Detect which cell encompasses the target text, then output its (x, y) center coordinate. 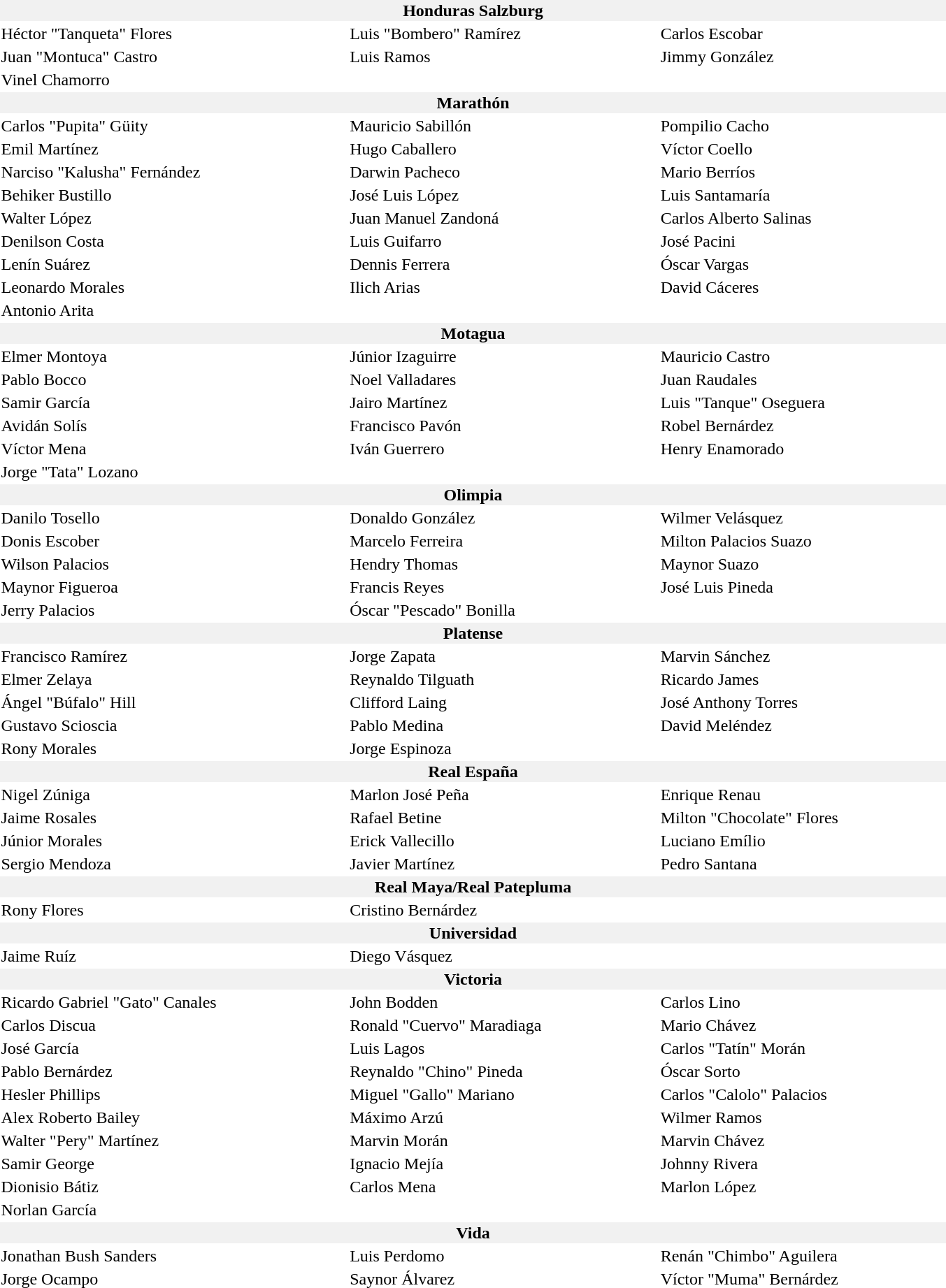
Carlos Alberto Salinas (803, 218)
Elmer Zelaya (173, 679)
José García (173, 1048)
Marvin Chávez (803, 1141)
David Cáceres (803, 287)
Wilmer Ramos (803, 1117)
Milton Palacios Suazo (803, 541)
Narciso "Kalusha" Fernández (173, 172)
Gustavo Scioscia (173, 725)
Jaime Rosales (173, 818)
Samir George (173, 1164)
Nigel Zúniga (173, 795)
Carlos "Tatín" Morán (803, 1048)
Erick Vallecillo (503, 841)
Avidán Solís (173, 426)
Donis Escober (173, 541)
Walter "Pery" Martínez (173, 1141)
Johnny Rivera (803, 1164)
Danilo Tosello (173, 518)
Mauricio Castro (803, 356)
Mario Chávez (803, 1025)
Hesler Phillips (173, 1094)
Hendry Thomas (503, 564)
Norlan García (173, 1210)
Samir García (173, 403)
Jimmy González (803, 57)
Victoria (473, 979)
Enrique Renau (803, 795)
Júnior Izaguirre (503, 356)
Dennis Ferrera (503, 264)
John Bodden (503, 1002)
Luis "Tanque" Oseguera (803, 403)
José Anthony Torres (803, 702)
Juan Raudales (803, 379)
José Pacini (803, 241)
Cristino Bernárdez (503, 910)
Marathón (473, 103)
Sergio Mendoza (173, 864)
Francisco Pavón (503, 426)
Javier Martínez (503, 864)
Mauricio Sabillón (503, 126)
Real España (473, 772)
José Luis López (503, 195)
Pedro Santana (803, 864)
Jerry Palacios (173, 610)
Rony Flores (173, 910)
Marvin Sánchez (803, 656)
Walter López (173, 218)
Marlon José Peña (503, 795)
Juan Manuel Zandoná (503, 218)
Darwin Pacheco (503, 172)
Clifford Laing (503, 702)
Júnior Morales (173, 841)
Elmer Montoya (173, 356)
Renán "Chimbo" Aguilera (803, 1256)
Víctor Coello (803, 149)
Luis "Bombero" Ramírez (503, 34)
Jorge Zapata (503, 656)
Carlos Discua (173, 1025)
Juan "Montuca" Castro (173, 57)
Miguel "Gallo" Mariano (503, 1094)
Rony Morales (173, 748)
Pompilio Cacho (803, 126)
Marvin Morán (503, 1141)
Milton "Chocolate" Flores (803, 818)
Robel Bernárdez (803, 426)
Denilson Costa (173, 241)
Reynaldo "Chino" Pineda (503, 1071)
Dionisio Bátiz (173, 1187)
Universidad (473, 933)
Marlon López (803, 1187)
Vida (473, 1233)
Víctor Mena (173, 449)
Motagua (473, 333)
Olimpia (473, 495)
Antonio Arita (173, 310)
Wilmer Velásquez (803, 518)
Rafael Betine (503, 818)
Ignacio Mejía (503, 1164)
Ricardo Gabriel "Gato" Canales (173, 1002)
Marcelo Ferreira (503, 541)
Carlos "Calolo" Palacios (803, 1094)
Luciano Emílio (803, 841)
Óscar Sorto (803, 1071)
Ronald "Cuervo" Maradiaga (503, 1025)
Carlos Lino (803, 1002)
Reynaldo Tilguath (503, 679)
Jairo Martínez (503, 403)
Jonathan Bush Sanders (173, 1256)
Francisco Ramírez (173, 656)
José Luis Pineda (803, 587)
Carlos Mena (503, 1187)
Emil Martínez (173, 149)
Platense (473, 633)
Máximo Arzú (503, 1117)
Leonardo Morales (173, 287)
Vinel Chamorro (173, 80)
Diego Vásquez (503, 956)
Lenín Suárez (173, 264)
Jaime Ruíz (173, 956)
Donaldo González (503, 518)
Henry Enamorado (803, 449)
Pablo Medina (503, 725)
Luis Ramos (503, 57)
David Meléndez (803, 725)
Ilich Arias (503, 287)
Maynor Suazo (803, 564)
Wilson Palacios (173, 564)
Óscar "Pescado" Bonilla (503, 610)
Maynor Figueroa (173, 587)
Óscar Vargas (803, 264)
Luis Guifarro (503, 241)
Hugo Caballero (503, 149)
Jorge Espinoza (503, 748)
Francis Reyes (503, 587)
Héctor "Tanqueta" Flores (173, 34)
Carlos "Pupita" Güity (173, 126)
Real Maya/Real Patepluma (473, 887)
Pablo Bernárdez (173, 1071)
Ángel "Búfalo" Hill (173, 702)
Honduras Salzburg (473, 10)
Alex Roberto Bailey (173, 1117)
Behiker Bustillo (173, 195)
Luis Perdomo (503, 1256)
Carlos Escobar (803, 34)
Luis Santamaría (803, 195)
Luis Lagos (503, 1048)
Noel Valladares (503, 379)
Mario Berríos (803, 172)
Pablo Bocco (173, 379)
Ricardo James (803, 679)
Iván Guerrero (503, 449)
Jorge "Tata" Lozano (173, 472)
